Locate the cell with the specified text and output its [x, y] center coordinate. 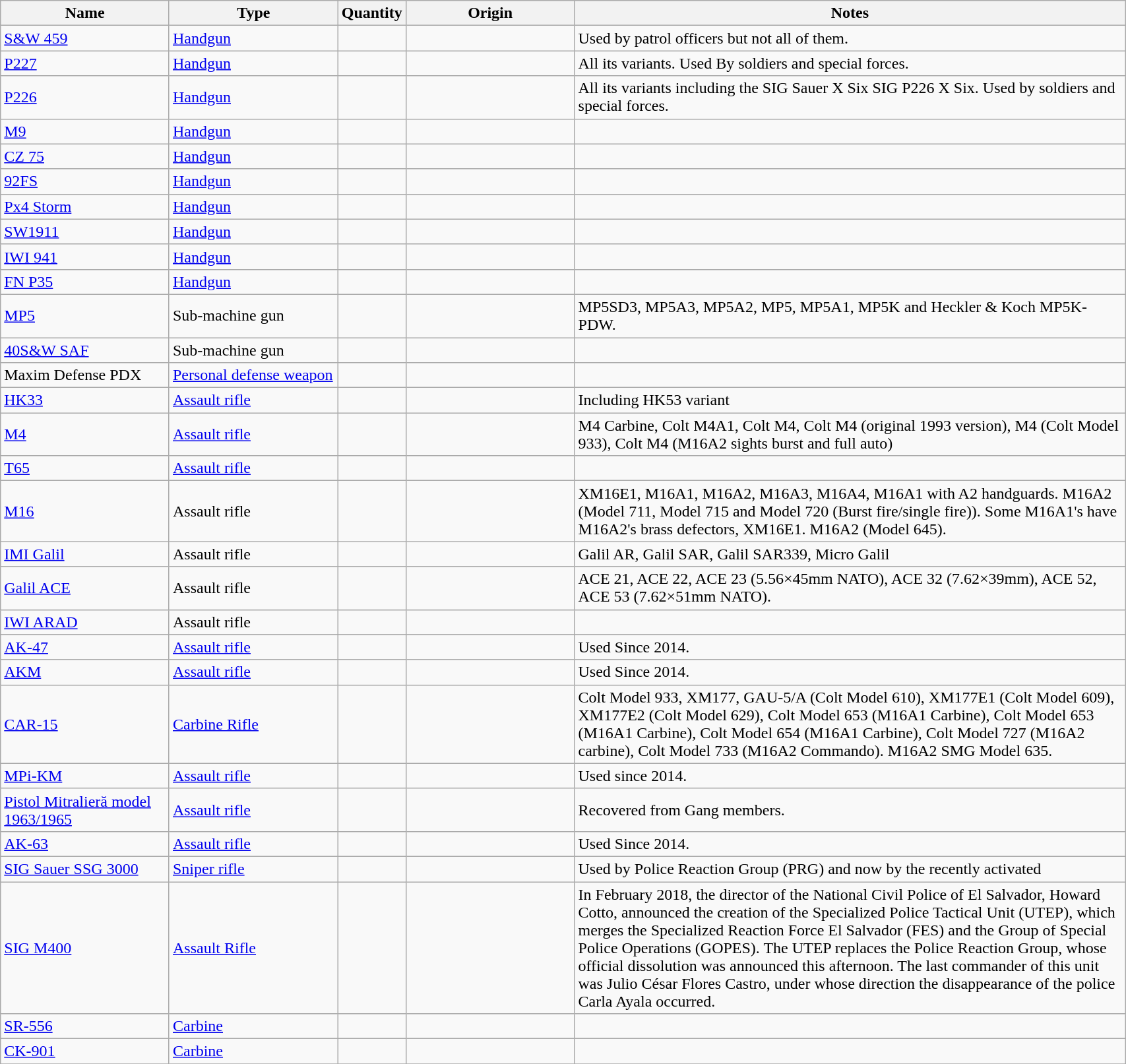
CAR-15 [85, 724]
All its variants. Used By soldiers and special forces. [850, 63]
CK-901 [85, 1051]
T65 [85, 468]
Recovered from Gang members. [850, 810]
Assault Rifle [253, 947]
Pistol Mitralieră model 1963/1965 [85, 810]
Used since 2014. [850, 776]
Px4 Storm [85, 206]
MP5SD3, MP5A3, MP5A2, MP5, MP5A1, MP5K and Heckler & Koch MP5K-PDW. [850, 315]
Quantity [372, 13]
M4 Carbine, Colt M4A1, Colt M4, Colt M4 (original 1993 version), M4 (Colt Model 933), Colt M4 (M16A2 sights burst and full auto) [850, 434]
Used by Police Reaction Group (PRG) and now by the recently activated [850, 869]
MPi-KM [85, 776]
Notes [850, 13]
IWI ARAD [85, 622]
AK-47 [85, 647]
M16 [85, 511]
Personal defense weapon [253, 375]
Name [85, 13]
40S&W SAF [85, 350]
Sniper rifle [253, 869]
FN P35 [85, 282]
SIG M400 [85, 947]
SIG Sauer SSG 3000 [85, 869]
ACE 21, ACE 22, ACE 23 (5.56×45mm NATO), ACE 32 (7.62×39mm), ACE 52, ACE 53 (7.62×51mm NATO). [850, 588]
MP5 [85, 315]
HK33 [85, 400]
SR-556 [85, 1026]
Type [253, 13]
Galil ACE [85, 588]
S&W 459 [85, 38]
CZ 75 [85, 156]
AKM [85, 672]
Galil AR, Galil SAR, Galil SAR339, Micro Galil [850, 554]
SW1911 [85, 232]
AK-63 [85, 844]
Origin [490, 13]
Carbine Rifle [253, 724]
M4 [85, 434]
92FS [85, 181]
All its variants including the SIG Sauer X Six SIG P226 X Six. Used by soldiers and special forces. [850, 98]
Including HK53 variant [850, 400]
M9 [85, 131]
Used by patrol officers but not all of them. [850, 38]
IMI Galil [85, 554]
P226 [85, 98]
IWI 941 [85, 257]
Maxim Defense PDX [85, 375]
P227 [85, 63]
